Return [X, Y] of the center of cell containing provided text 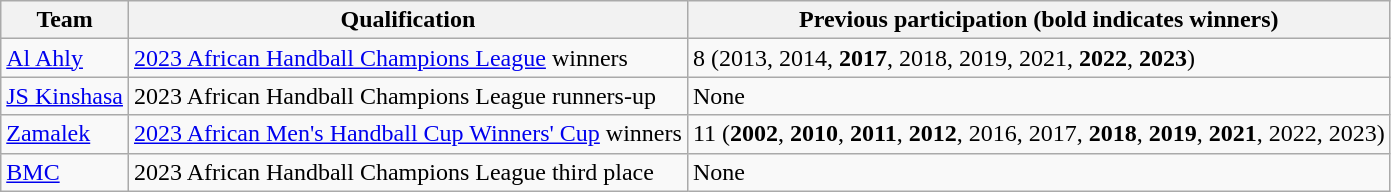
11 (2002, 2010, 2011, 2012, 2016, 2017, 2018, 2019, 2021, 2022, 2023) [1038, 134]
Previous participation (bold indicates winners) [1038, 20]
Qualification [408, 20]
JS Kinshasa [65, 96]
2023 African Handball Champions League third place [408, 172]
Team [65, 20]
Zamalek [65, 134]
2023 African Men's Handball Cup Winners' Cup winners [408, 134]
BMC [65, 172]
Al Ahly [65, 58]
8 (2013, 2014, 2017, 2018, 2019, 2021, 2022, 2023) [1038, 58]
2023 African Handball Champions League winners [408, 58]
2023 African Handball Champions League runners-up [408, 96]
